Determine the [X, Y] coordinate at the center of the cell enclosing the given text.  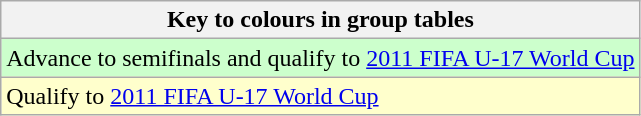
Qualify to 2011 FIFA U-17 World Cup [320, 96]
Key to colours in group tables [320, 20]
Advance to semifinals and qualify to 2011 FIFA U-17 World Cup [320, 58]
